Detect which cell encompasses the target text, then output its [X, Y] center coordinate. 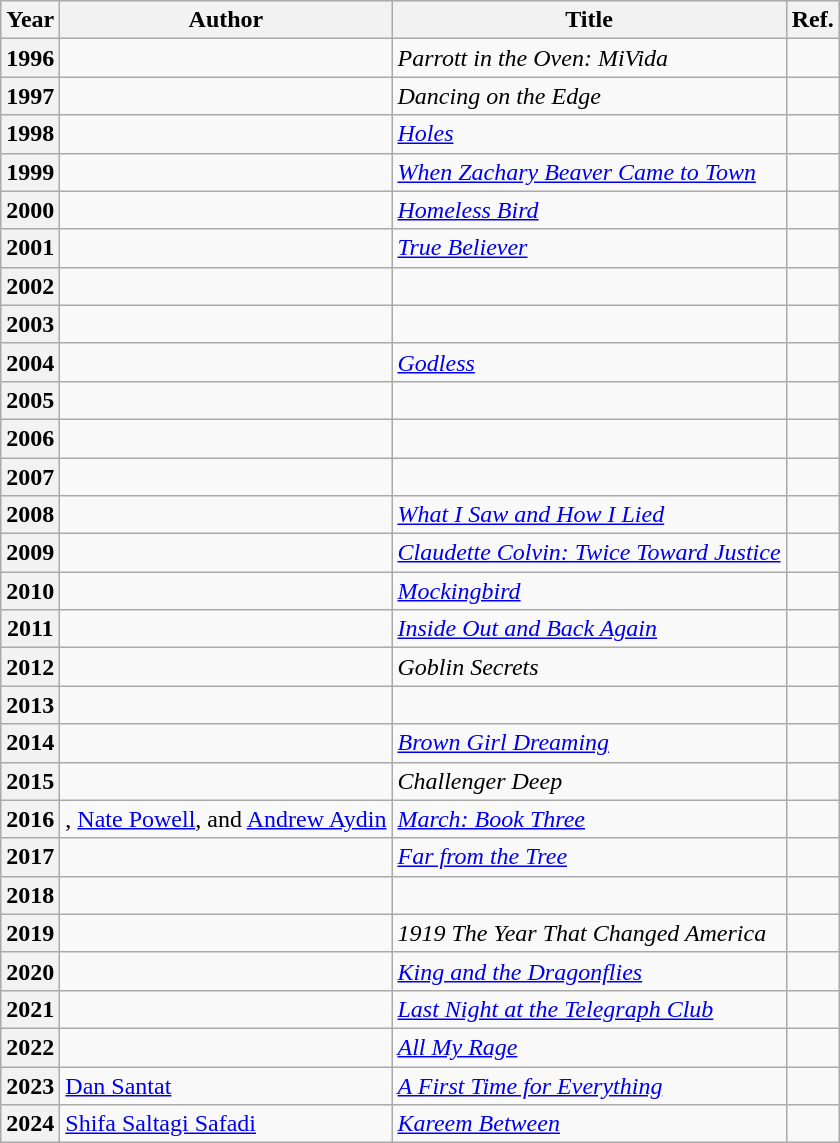
Inside Out and Back Again [589, 629]
2015 [30, 781]
Ref. [812, 20]
A First Time for Everything [589, 1085]
2017 [30, 857]
2004 [30, 362]
2012 [30, 667]
King and the Dragonflies [589, 971]
Dancing on the Edge [589, 96]
2001 [30, 248]
2010 [30, 591]
Author [226, 20]
2009 [30, 553]
2006 [30, 438]
Godless [589, 362]
2002 [30, 286]
1996 [30, 58]
2013 [30, 705]
Challenger Deep [589, 781]
Claudette Colvin: Twice Toward Justice [589, 553]
2008 [30, 515]
2022 [30, 1047]
Brown Girl Dreaming [589, 743]
2016 [30, 819]
Shifa Saltagi Safadi [226, 1124]
When Zachary Beaver Came to Town [589, 172]
Year [30, 20]
2019 [30, 933]
1999 [30, 172]
, Nate Powell, and Andrew Aydin [226, 819]
2014 [30, 743]
Holes [589, 134]
Kareem Between [589, 1124]
1997 [30, 96]
2020 [30, 971]
2011 [30, 629]
2003 [30, 324]
Goblin Secrets [589, 667]
1919 The Year That Changed America [589, 933]
Mockingbird [589, 591]
Dan Santat [226, 1085]
2005 [30, 400]
Far from the Tree [589, 857]
All My Rage [589, 1047]
March: Book Three [589, 819]
1998 [30, 134]
2024 [30, 1124]
2007 [30, 477]
2023 [30, 1085]
True Believer [589, 248]
Title [589, 20]
What I Saw and How I Lied [589, 515]
Last Night at the Telegraph Club [589, 1009]
2018 [30, 895]
2021 [30, 1009]
Homeless Bird [589, 210]
Parrott in the Oven: MiVida [589, 58]
2000 [30, 210]
